Search for the cell housing the specified text and yield its [X, Y] center coordinate. 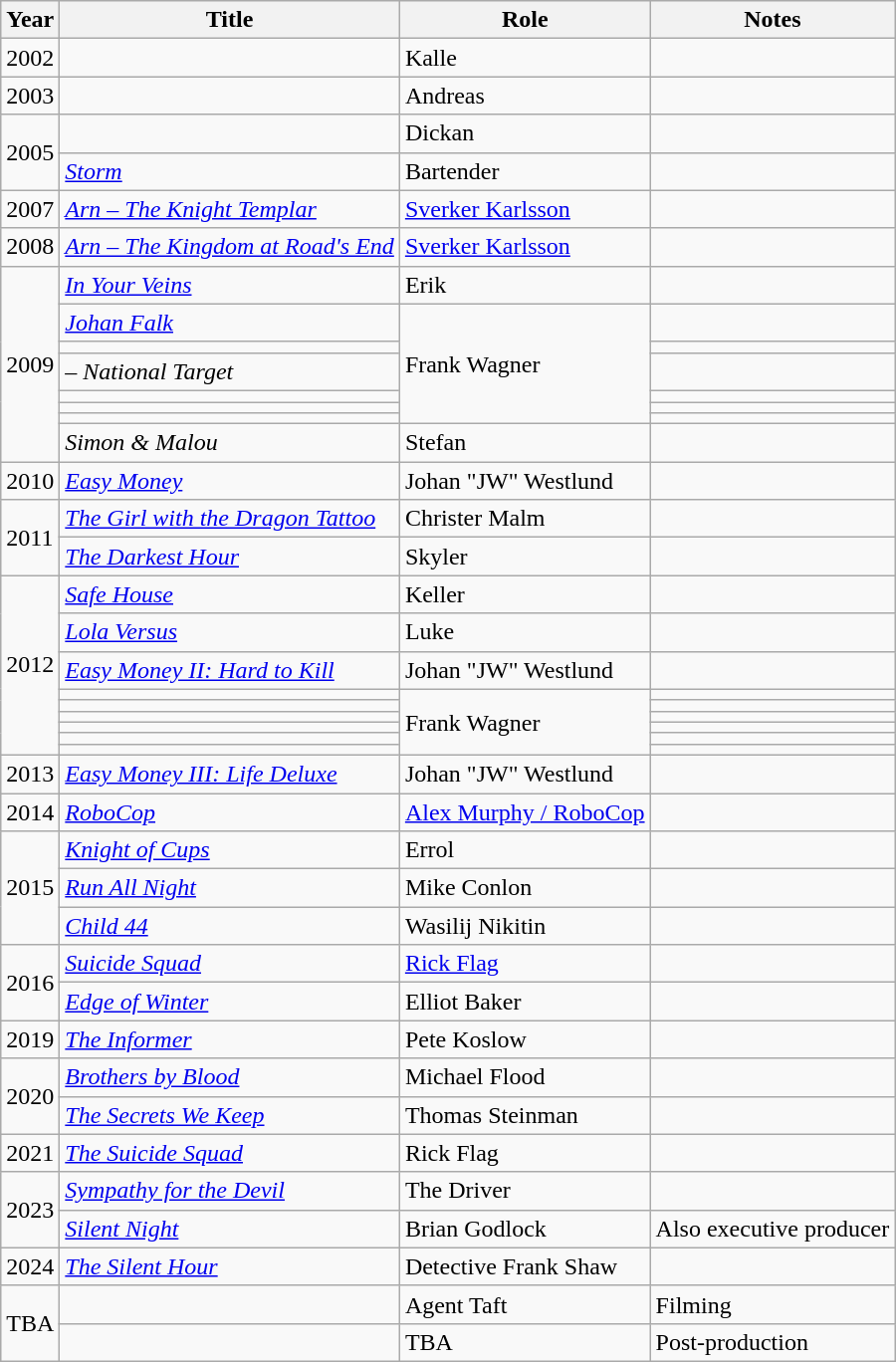
– National Target [230, 371]
Lola Versus [230, 632]
Detective Frank Shaw [525, 1266]
Michael Flood [525, 1077]
Wasilij Nikitin [525, 926]
Edge of Winter [230, 1002]
Title [230, 20]
Knight of Cups [230, 850]
Run All Night [230, 888]
The Girl with the Dragon Tattoo [230, 519]
The Silent Hour [230, 1266]
2007 [30, 209]
Brothers by Blood [230, 1077]
Erik [525, 285]
Easy Money II: Hard to Kill [230, 670]
2023 [30, 1210]
The Darkest Hour [230, 557]
Keller [525, 594]
Dickan [525, 133]
Role [525, 20]
Year [30, 20]
Notes [773, 20]
Errol [525, 850]
Skyler [525, 557]
Bartender [525, 171]
2010 [30, 481]
2014 [30, 811]
2003 [30, 96]
Agent Taft [525, 1304]
Christer Malm [525, 519]
2009 [30, 363]
Storm [230, 171]
Johan Falk [230, 323]
Pete Koslow [525, 1039]
Filming [773, 1304]
Kalle [525, 58]
2008 [30, 247]
2005 [30, 152]
Also executive producer [773, 1229]
Easy Money [230, 481]
Easy Money III: Life Deluxe [230, 774]
Arn – The Knight Templar [230, 209]
The Suicide Squad [230, 1153]
Mike Conlon [525, 888]
2020 [30, 1096]
2012 [30, 665]
2024 [30, 1266]
Alex Murphy / RoboCop [525, 811]
Simon & Malou [230, 443]
Stefan [525, 443]
The Driver [525, 1191]
RoboCop [230, 811]
Post-production [773, 1342]
2013 [30, 774]
Child 44 [230, 926]
Luke [525, 632]
Elliot Baker [525, 1002]
The Secrets We Keep [230, 1115]
The Informer [230, 1039]
2021 [30, 1153]
2002 [30, 58]
2016 [30, 983]
Sympathy for the Devil [230, 1191]
Arn – The Kingdom at Road's End [230, 247]
Silent Night [230, 1229]
Thomas Steinman [525, 1115]
Brian Godlock [525, 1229]
Andreas [525, 96]
2015 [30, 888]
In Your Veins [230, 285]
2011 [30, 538]
Safe House [230, 594]
Suicide Squad [230, 964]
2019 [30, 1039]
